Pinpoint the cell where the given text exists, returning its [x, y] midpoint coordinate. 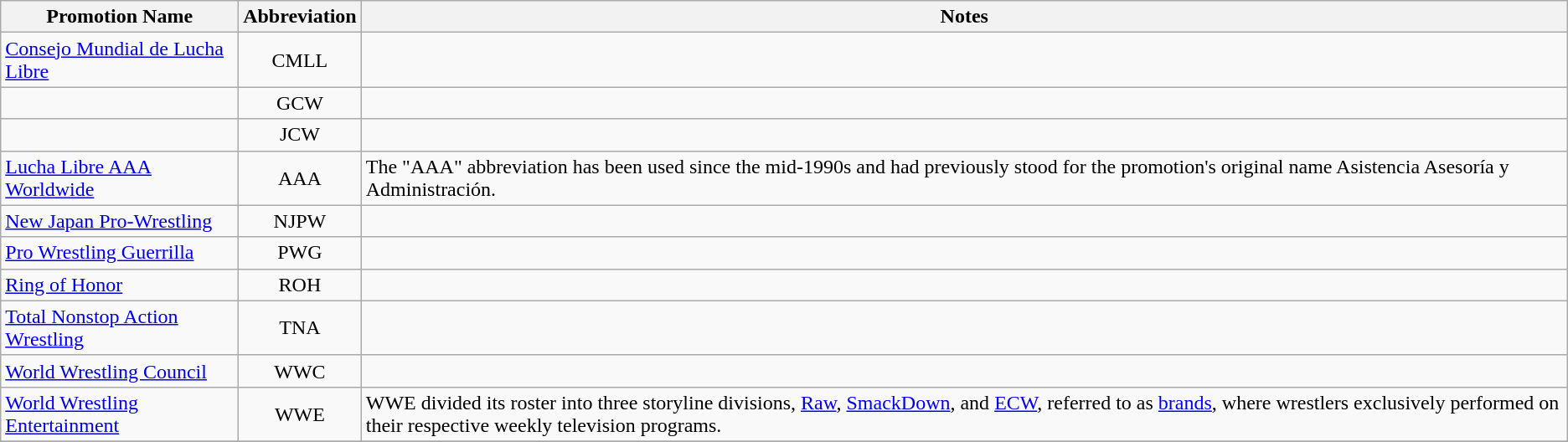
WWE [300, 414]
CMLL [300, 60]
Lucha Libre AAA Worldwide [120, 177]
Ring of Honor [120, 285]
World Wrestling Entertainment [120, 414]
World Wrestling Council [120, 371]
TNA [300, 328]
GCW [300, 103]
New Japan Pro-Wrestling [120, 221]
PWG [300, 253]
Promotion Name [120, 17]
WWC [300, 371]
Notes [964, 17]
Pro Wrestling Guerrilla [120, 253]
Consejo Mundial de Lucha Libre [120, 60]
Abbreviation [300, 17]
JCW [300, 135]
NJPW [300, 221]
ROH [300, 285]
AAA [300, 177]
Total Nonstop Action Wrestling [120, 328]
